For the text-containing cell, return its midpoint in [X, Y] coordinate format. 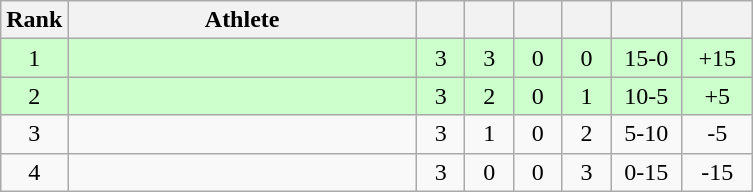
4 [34, 172]
-5 [718, 134]
5-10 [646, 134]
10-5 [646, 96]
+15 [718, 58]
Athlete [242, 20]
15-0 [646, 58]
+5 [718, 96]
0-15 [646, 172]
Rank [34, 20]
-15 [718, 172]
